Output the (x, y) coordinate of the center of the cell containing the given text.  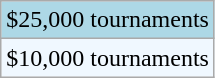
$10,000 tournaments (108, 58)
$25,000 tournaments (108, 20)
